Return (X, Y) of the center of cell containing provided text 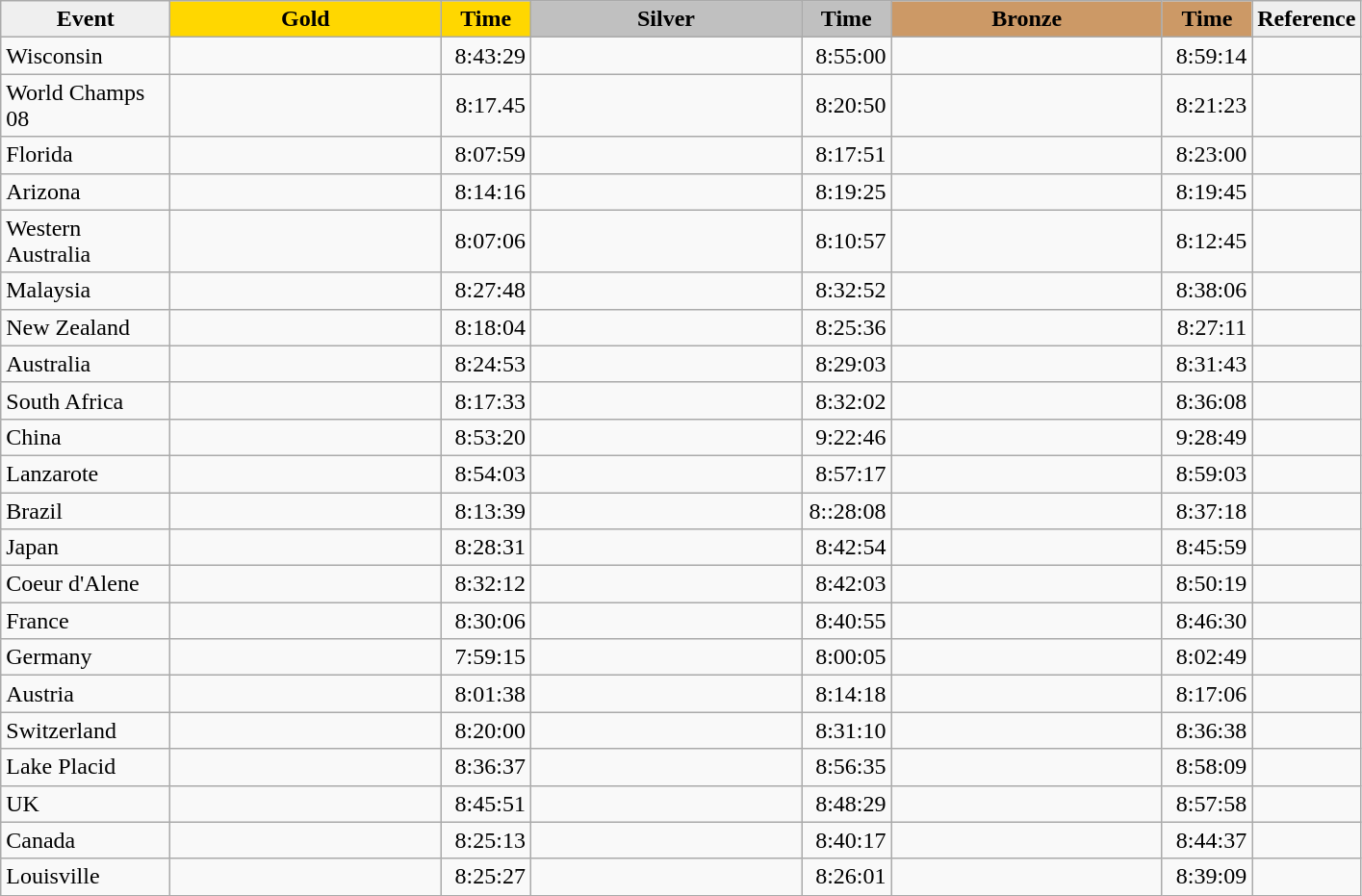
8:19:45 (1207, 192)
8:20:50 (846, 106)
8:19:25 (846, 192)
8:32:52 (846, 291)
New Zealand (86, 327)
8:53:20 (486, 437)
8:36:08 (1207, 400)
8:07:06 (486, 241)
8:50:19 (1207, 584)
8:36:37 (486, 767)
8:10:57 (846, 241)
Reference (1307, 19)
Western Australia (86, 241)
8:28:31 (486, 548)
8:44:37 (1207, 840)
8:24:53 (486, 364)
Gold (306, 19)
8:14:16 (486, 192)
8:32:12 (486, 584)
8:57:58 (1207, 804)
8:13:39 (486, 511)
8:58:09 (1207, 767)
8:42:03 (846, 584)
8:21:23 (1207, 106)
8:55:00 (846, 56)
Lanzarote (86, 474)
8:48:29 (846, 804)
8:45:59 (1207, 548)
8:59:14 (1207, 56)
7:59:15 (486, 657)
8:29:03 (846, 364)
Japan (86, 548)
8::28:08 (846, 511)
9:28:49 (1207, 437)
Florida (86, 155)
China (86, 437)
8:57:17 (846, 474)
South Africa (86, 400)
8:39:09 (1207, 877)
8:42:54 (846, 548)
8:40:17 (846, 840)
8:12:45 (1207, 241)
8:14:18 (846, 694)
8:37:18 (1207, 511)
8:07:59 (486, 155)
8:25:36 (846, 327)
8:27:11 (1207, 327)
8:32:02 (846, 400)
8:23:00 (1207, 155)
Brazil (86, 511)
Wisconsin (86, 56)
8:02:49 (1207, 657)
8:17.45 (486, 106)
8:27:48 (486, 291)
8:26:01 (846, 877)
9:22:46 (846, 437)
8:17:51 (846, 155)
8:25:27 (486, 877)
Austria (86, 694)
Malaysia (86, 291)
8:17:06 (1207, 694)
8:43:29 (486, 56)
8:54:03 (486, 474)
8:25:13 (486, 840)
Australia (86, 364)
8:38:06 (1207, 291)
Switzerland (86, 730)
Canada (86, 840)
8:01:38 (486, 694)
8:45:51 (486, 804)
Coeur d'Alene (86, 584)
Silver (666, 19)
Lake Placid (86, 767)
8:46:30 (1207, 621)
World Champs 08 (86, 106)
France (86, 621)
Event (86, 19)
8:18:04 (486, 327)
8:20:00 (486, 730)
8:36:38 (1207, 730)
8:30:06 (486, 621)
8:17:33 (486, 400)
8:56:35 (846, 767)
8:59:03 (1207, 474)
8:31:10 (846, 730)
8:31:43 (1207, 364)
Louisville (86, 877)
Arizona (86, 192)
Bronze (1026, 19)
Germany (86, 657)
UK (86, 804)
8:40:55 (846, 621)
8:00:05 (846, 657)
